From the cell containing the given text, extract its center point as (x, y) coordinate. 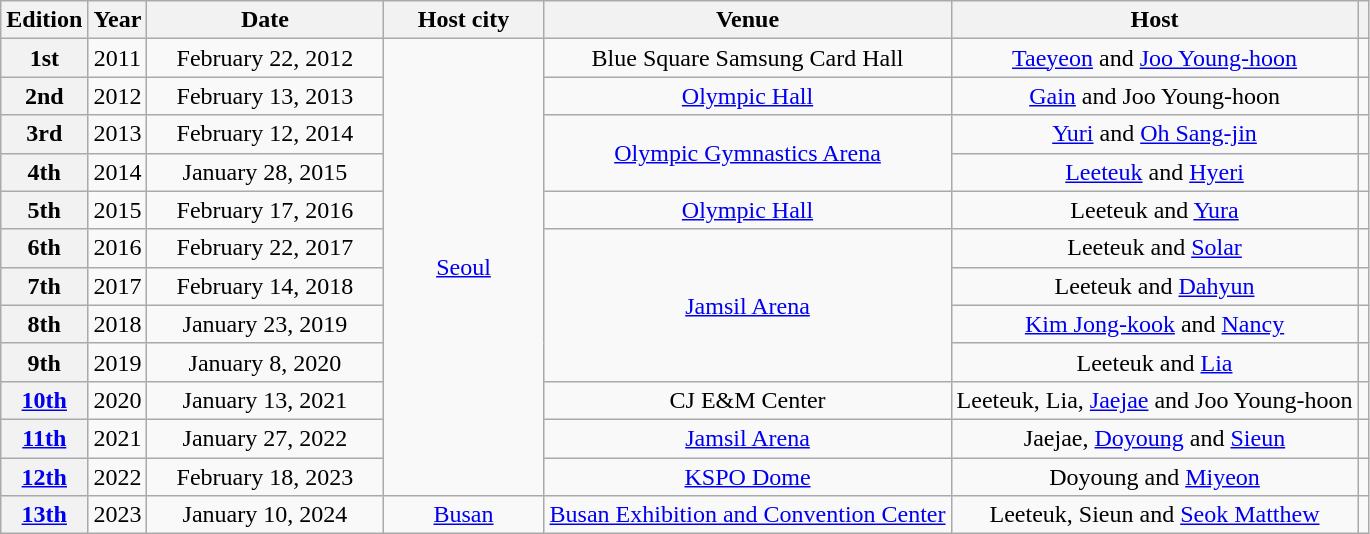
2022 (118, 477)
7th (44, 286)
Doyoung and Miyeon (1154, 477)
Busan (464, 515)
Edition (44, 20)
6th (44, 248)
January 10, 2024 (265, 515)
8th (44, 324)
Leeteuk, Lia, Jaejae and Joo Young-hoon (1154, 400)
Leeteuk, Sieun and Seok Matthew (1154, 515)
January 13, 2021 (265, 400)
February 13, 2013 (265, 96)
Olympic Gymnastics Arena (748, 153)
3rd (44, 134)
January 23, 2019 (265, 324)
Leeteuk and Hyeri (1154, 172)
11th (44, 438)
KSPO Dome (748, 477)
Host city (464, 20)
4th (44, 172)
Host (1154, 20)
2nd (44, 96)
February 17, 2016 (265, 210)
2020 (118, 400)
Date (265, 20)
2019 (118, 362)
2014 (118, 172)
2021 (118, 438)
9th (44, 362)
Leeteuk and Dahyun (1154, 286)
February 12, 2014 (265, 134)
1st (44, 58)
Yuri and Oh Sang-jin (1154, 134)
Leeteuk and Yura (1154, 210)
February 18, 2023 (265, 477)
Leeteuk and Solar (1154, 248)
January 27, 2022 (265, 438)
2017 (118, 286)
5th (44, 210)
2015 (118, 210)
12th (44, 477)
Taeyeon and Joo Young-hoon (1154, 58)
2018 (118, 324)
January 8, 2020 (265, 362)
Seoul (464, 268)
January 28, 2015 (265, 172)
Venue (748, 20)
13th (44, 515)
Kim Jong-kook and Nancy (1154, 324)
February 22, 2012 (265, 58)
Blue Square Samsung Card Hall (748, 58)
10th (44, 400)
February 22, 2017 (265, 248)
Gain and Joo Young-hoon (1154, 96)
CJ E&M Center (748, 400)
2011 (118, 58)
Jaejae, Doyoung and Sieun (1154, 438)
2016 (118, 248)
2023 (118, 515)
February 14, 2018 (265, 286)
2012 (118, 96)
Busan Exhibition and Convention Center (748, 515)
2013 (118, 134)
Leeteuk and Lia (1154, 362)
Year (118, 20)
